Output the [X, Y] coordinate of the center of the cell containing the given text.  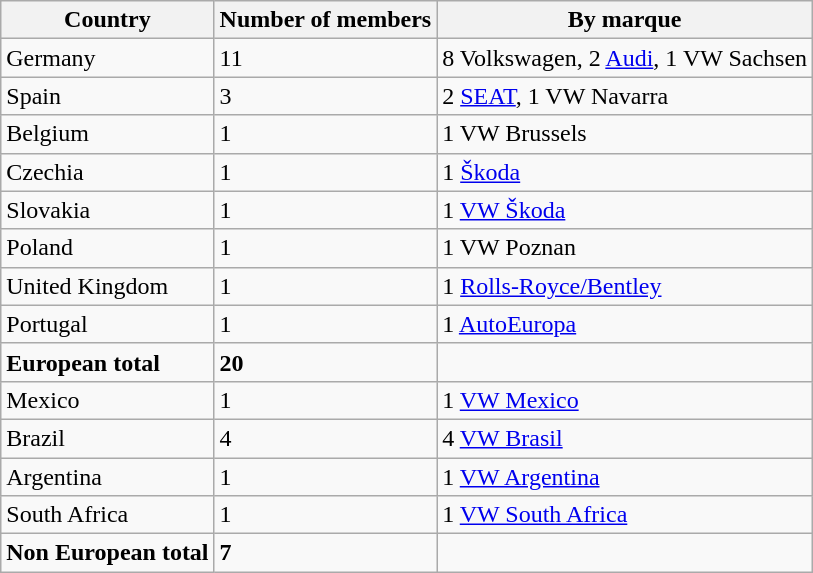
1 AutoEuropa [625, 324]
By marque [625, 20]
Country [108, 20]
South Africa [108, 515]
1 Rolls-Royce/Bentley [625, 286]
20 [326, 362]
1 VW South Africa [625, 515]
Mexico [108, 400]
1 VW Argentina [625, 477]
Slovakia [108, 210]
Spain [108, 96]
United Kingdom [108, 286]
4 [326, 438]
Brazil [108, 438]
Non European total [108, 553]
1 VW Mexico [625, 400]
2 SEAT, 1 VW Navarra [625, 96]
Argentina [108, 477]
1 VW Poznan [625, 248]
8 Volkswagen, 2 Audi, 1 VW Sachsen [625, 58]
1 VW Škoda [625, 210]
1 Škoda [625, 172]
Portugal [108, 324]
Number of members [326, 20]
1 VW Brussels [625, 134]
Poland [108, 248]
European total [108, 362]
4 VW Brasil [625, 438]
Belgium [108, 134]
Czechia [108, 172]
Germany [108, 58]
3 [326, 96]
11 [326, 58]
7 [326, 553]
